Provide the (X, Y) coordinate of the cell's center where the given text is located.  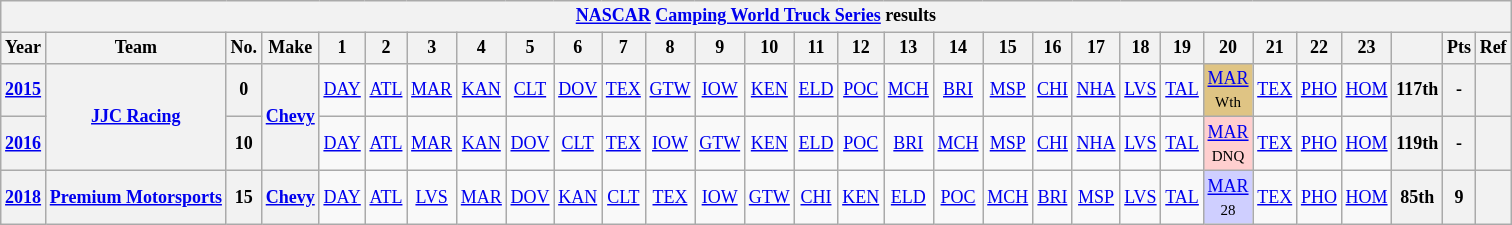
2015 (24, 90)
6 (578, 48)
7 (624, 48)
Ref (1493, 48)
No. (244, 48)
23 (1366, 48)
17 (1096, 48)
12 (861, 48)
13 (909, 48)
117th (1418, 90)
MARDNQ (1228, 144)
JJC Racing (136, 116)
85th (1418, 197)
NASCAR Camping World Truck Series results (756, 16)
0 (244, 90)
4 (481, 48)
MAR28 (1228, 197)
2 (386, 48)
5 (530, 48)
Team (136, 48)
21 (1275, 48)
1 (342, 48)
8 (670, 48)
22 (1320, 48)
2016 (24, 144)
Year (24, 48)
Make (290, 48)
16 (1053, 48)
18 (1140, 48)
20 (1228, 48)
19 (1182, 48)
3 (432, 48)
Premium Motorsports (136, 197)
MARWth (1228, 90)
2018 (24, 197)
119th (1418, 144)
Pts (1460, 48)
14 (958, 48)
11 (816, 48)
